Capture the cell that displays the provided text and extract its [x, y] central coordinate. 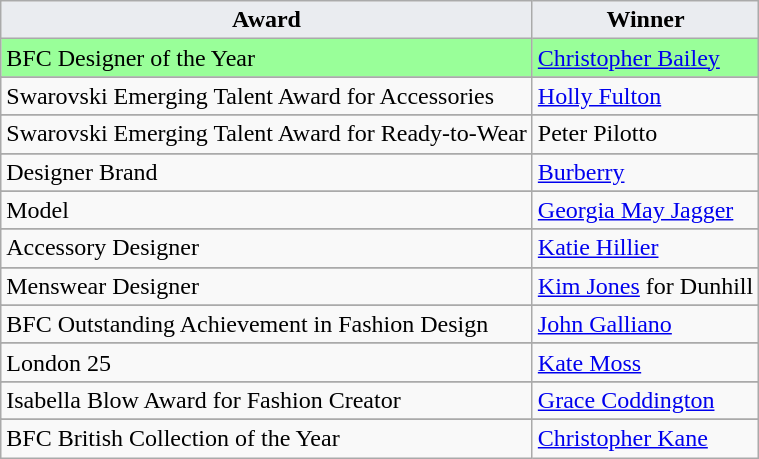
Model [267, 210]
Georgia May Jagger [645, 210]
Swarovski Emerging Talent Award for Ready-to-Wear [267, 134]
Menswear Designer [267, 286]
Swarovski Emerging Talent Award for Accessories [267, 96]
Isabella Blow Award for Fashion Creator [267, 400]
Kate Moss [645, 362]
Accessory Designer [267, 248]
Winner [645, 20]
Christopher Bailey [645, 58]
John Galliano [645, 324]
London 25 [267, 362]
Grace Coddington [645, 400]
BFC Outstanding Achievement in Fashion Design [267, 324]
Designer Brand [267, 172]
Holly Fulton [645, 96]
Katie Hillier [645, 248]
Kim Jones for Dunhill [645, 286]
Award [267, 20]
BFC British Collection of the Year [267, 438]
Christopher Kane [645, 438]
Peter Pilotto [645, 134]
BFC Designer of the Year [267, 58]
Burberry [645, 172]
